Locate the cell with the specified text and output its [X, Y] center coordinate. 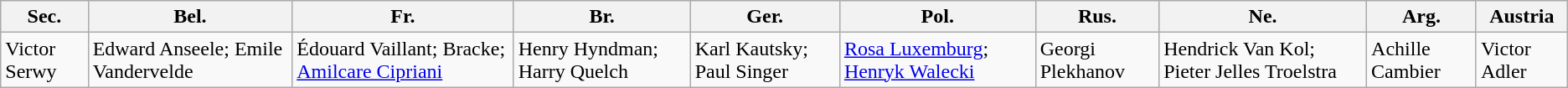
Pol. [937, 17]
Hendrick Van Kol; Pieter Jelles Troelstra [1263, 60]
Rosa Luxemburg; Henryk Walecki [937, 60]
Sec. [44, 17]
Achille Cambier [1422, 60]
Br. [601, 17]
Ger. [765, 17]
Victor Adler [1521, 60]
Fr. [403, 17]
Henry Hyndman; Harry Quelch [601, 60]
Georgi Plekhanov [1097, 60]
Rus. [1097, 17]
Karl Kautsky; Paul Singer [765, 60]
Ne. [1263, 17]
Austria [1521, 17]
Bel. [190, 17]
Edward Anseele; Emile Vandervelde [190, 60]
Édouard Vaillant; Bracke; Amilcare Cipriani [403, 60]
Victor Serwy [44, 60]
Arg. [1422, 17]
